From the cell containing the given text, extract its center point as (x, y) coordinate. 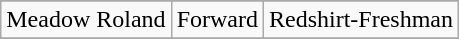
Forward (217, 20)
Redshirt-Freshman (362, 20)
Meadow Roland (86, 20)
